Find where the given text appears and provide that cell's center as [X, Y] coordinate. 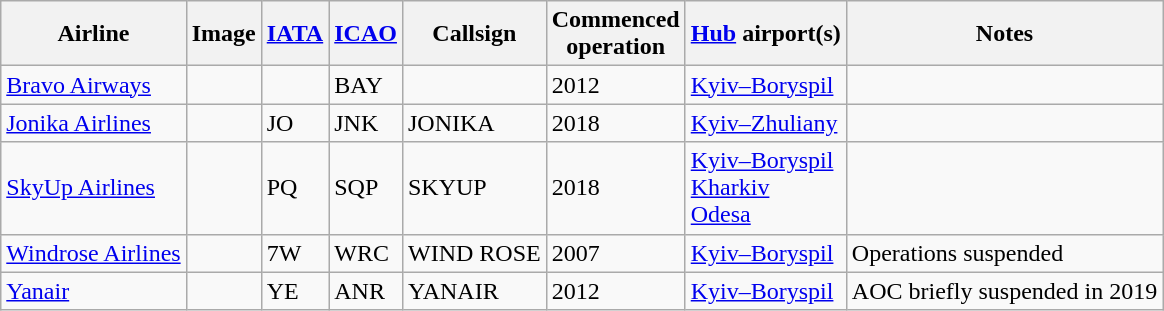
JO [295, 123]
Jonika Airlines [94, 123]
Airline [94, 34]
JNK [366, 123]
Bravo Airways [94, 85]
ICAO [366, 34]
7W [295, 253]
2007 [616, 253]
WIND ROSE [474, 253]
YANAIR [474, 291]
BAY [366, 85]
Operations suspended [1004, 253]
SQP [366, 188]
Kyiv–Zhuliany [766, 123]
Commencedoperation [616, 34]
Yanair [94, 291]
Callsign [474, 34]
Hub airport(s) [766, 34]
ANR [366, 291]
YE [295, 291]
Kyiv–BoryspilKharkivOdesa [766, 188]
JONIKA [474, 123]
AOC briefly suspended in 2019 [1004, 291]
SkyUp Airlines [94, 188]
Windrose Airlines [94, 253]
SKYUP [474, 188]
Notes [1004, 34]
PQ [295, 188]
WRC [366, 253]
IATA [295, 34]
Image [224, 34]
